Locate the cell with the specified text and output its [X, Y] center coordinate. 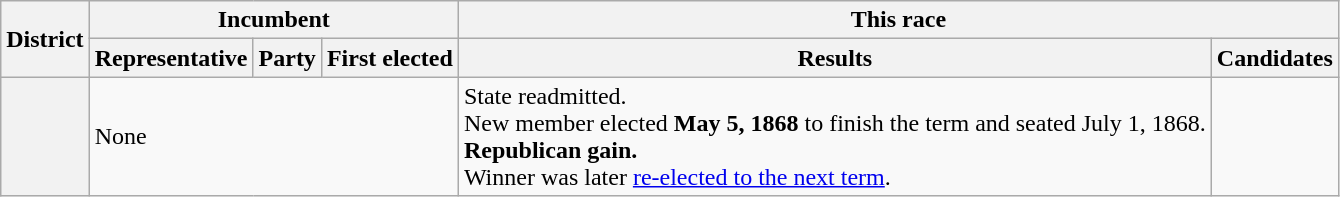
This race [898, 20]
District [45, 39]
First elected [390, 58]
Candidates [1274, 58]
Results [834, 58]
Incumbent [274, 20]
None [274, 136]
Representative [171, 58]
Party [287, 58]
